Locate the cell with the specified text and output its [x, y] center coordinate. 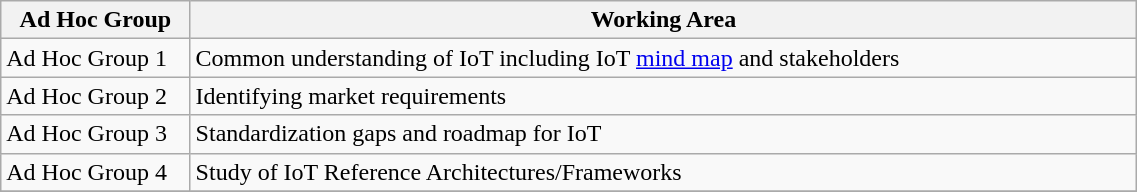
Ad Hoc Group 4 [96, 172]
Ad Hoc Group [96, 20]
Common understanding of IoT including IoT mind map and stakeholders [664, 58]
Working Area [664, 20]
Standardization gaps and roadmap for IoT [664, 134]
Identifying market requirements [664, 96]
Study of IoT Reference Architectures/Frameworks [664, 172]
Ad Hoc Group 3 [96, 134]
Ad Hoc Group 1 [96, 58]
Ad Hoc Group 2 [96, 96]
